Detect which cell encompasses the target text, then output its [x, y] center coordinate. 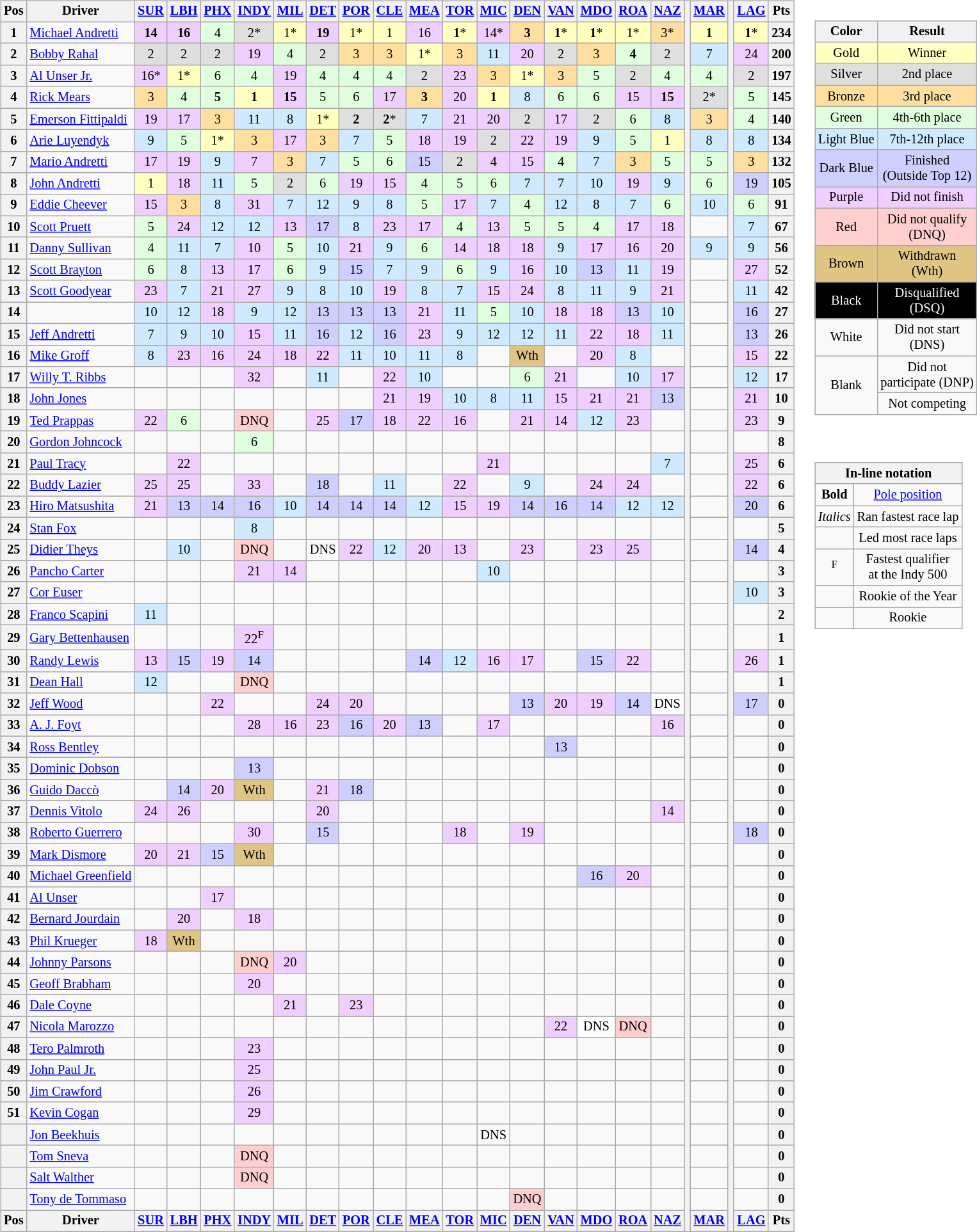
140 [781, 119]
Tom Sneva [81, 1156]
Dennis Vitolo [81, 812]
Gold [846, 53]
Gary Bettenhausen [81, 637]
132 [781, 162]
Result [927, 31]
36 [13, 790]
Geoff Brabham [81, 984]
Franco Scapini [81, 614]
Hiro Matsushita [81, 507]
Not competing [927, 404]
Tero Palmroth [81, 1048]
Johnny Parsons [81, 963]
14* [494, 33]
Dark Blue [846, 168]
Did not finish [927, 198]
Mike Groff [81, 356]
Dale Coyne [81, 1005]
Jeff Andretti [81, 334]
John Jones [81, 399]
Danny Sullivan [81, 248]
Disqualified(DSQ) [927, 301]
52 [781, 270]
Nicola Marozzo [81, 1027]
91 [781, 205]
22F [254, 637]
56 [781, 248]
Kevin Cogan [81, 1113]
47 [13, 1027]
51 [13, 1113]
Scott Goodyear [81, 291]
41 [13, 898]
Rookie [908, 618]
45 [13, 984]
Color [846, 31]
Cor Euser [81, 593]
Randy Lewis [81, 661]
Pancho Carter [81, 572]
A. J. Foyt [81, 726]
197 [781, 76]
Arie Luyendyk [81, 141]
Silver [846, 74]
F [835, 567]
Stan Fox [81, 528]
7th-12th place [927, 139]
Michael Andretti [81, 33]
Jeff Wood [81, 704]
Al Unser Jr. [81, 76]
43 [13, 941]
Did not qualify(DNQ) [927, 227]
3* [667, 33]
Light Blue [846, 139]
Michael Greenfield [81, 876]
Green [846, 118]
Did not start(DNS) [927, 337]
Pole position [908, 495]
Finished(Outside Top 12) [927, 168]
In-line notation [889, 474]
Mark Dismore [81, 855]
Rookie of the Year [908, 596]
Bobby Rahal [81, 54]
Gordon Johncock [81, 442]
Bronze [846, 96]
44 [13, 963]
Jim Crawford [81, 1092]
46 [13, 1005]
Fastest qualifierat the Indy 500 [908, 567]
105 [781, 184]
145 [781, 97]
16* [150, 76]
48 [13, 1048]
Bernard Jourdain [81, 920]
2nd place [927, 74]
Rick Mears [81, 97]
Eddie Cheever [81, 205]
234 [781, 33]
Led most race laps [908, 538]
67 [781, 227]
Winner [927, 53]
50 [13, 1092]
Scott Brayton [81, 270]
Black [846, 301]
39 [13, 855]
49 [13, 1070]
Did notparticipate (DNP) [927, 374]
Al Unser [81, 898]
Salt Walther [81, 1178]
Jon Beekhuis [81, 1135]
Dean Hall [81, 682]
Phil Krueger [81, 941]
Paul Tracy [81, 463]
John Paul Jr. [81, 1070]
Ted Prappas [81, 420]
37 [13, 812]
Emerson Fittipaldi [81, 119]
4th-6th place [927, 118]
Scott Pruett [81, 227]
38 [13, 833]
3rd place [927, 96]
Withdrawn(Wth) [927, 264]
34 [13, 747]
Buddy Lazier [81, 485]
Guido Daccò [81, 790]
Ran fastest race lap [908, 516]
Didier Theys [81, 550]
40 [13, 876]
Purple [846, 198]
Tony de Tommaso [81, 1199]
Dominic Dobson [81, 769]
Willy T. Ribbs [81, 378]
Italics [835, 516]
John Andretti [81, 184]
Bold [835, 495]
Mario Andretti [81, 162]
Blank [846, 385]
35 [13, 769]
White [846, 337]
200 [781, 54]
Red [846, 227]
Roberto Guerrero [81, 833]
Brown [846, 264]
134 [781, 141]
Ross Bentley [81, 747]
